Find where the given text appears and provide that cell's center as (X, Y) coordinate. 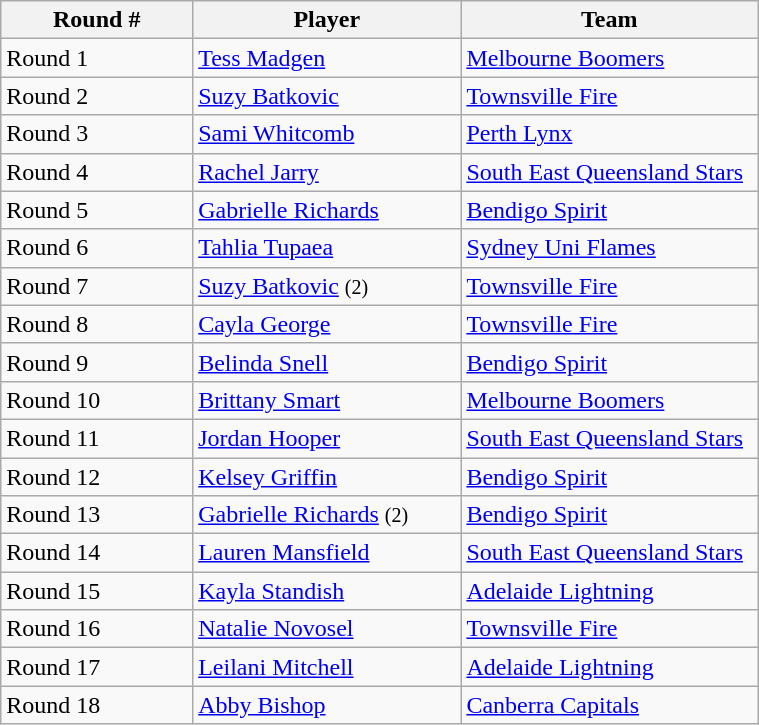
Round 13 (97, 515)
Round 10 (97, 400)
Leilani Mitchell (327, 667)
Round 2 (97, 96)
Jordan Hooper (327, 438)
Round 8 (97, 324)
Player (327, 20)
Round 4 (97, 172)
Round 9 (97, 362)
Sami Whitcomb (327, 134)
Perth Lynx (610, 134)
Suzy Batkovic (327, 96)
Round 16 (97, 629)
Round 12 (97, 477)
Round 11 (97, 438)
Team (610, 20)
Round 5 (97, 210)
Round 15 (97, 591)
Kelsey Griffin (327, 477)
Brittany Smart (327, 400)
Gabrielle Richards (2) (327, 515)
Rachel Jarry (327, 172)
Belinda Snell (327, 362)
Round 6 (97, 248)
Canberra Capitals (610, 705)
Kayla Standish (327, 591)
Abby Bishop (327, 705)
Round # (97, 20)
Suzy Batkovic (2) (327, 286)
Round 7 (97, 286)
Natalie Novosel (327, 629)
Round 1 (97, 58)
Round 14 (97, 553)
Tahlia Tupaea (327, 248)
Round 17 (97, 667)
Sydney Uni Flames (610, 248)
Lauren Mansfield (327, 553)
Gabrielle Richards (327, 210)
Round 18 (97, 705)
Cayla George (327, 324)
Round 3 (97, 134)
Tess Madgen (327, 58)
